Locate the cell with the specified text and output its (X, Y) center coordinate. 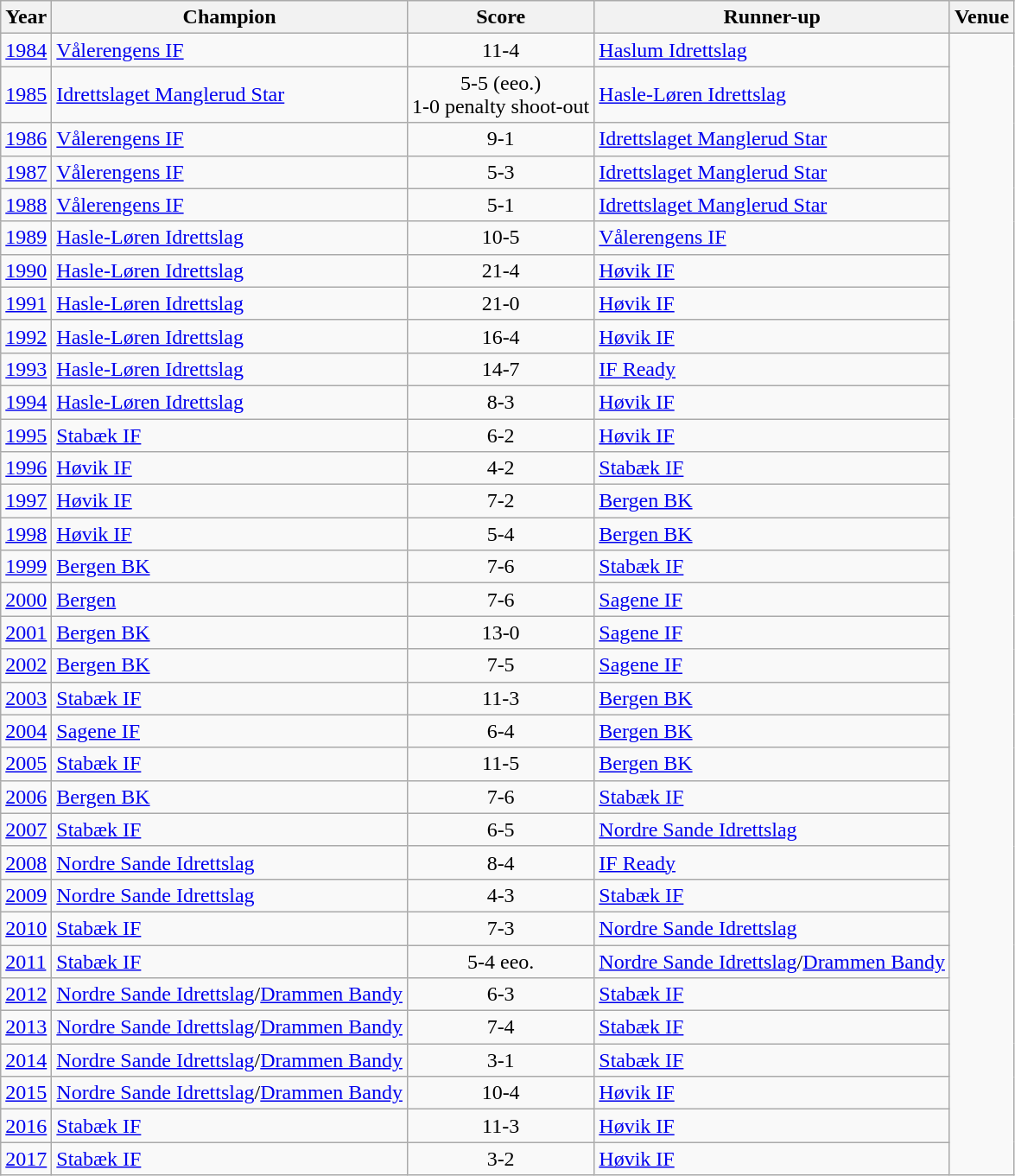
4-2 (500, 468)
7-2 (500, 501)
7-4 (500, 1027)
2007 (26, 830)
5-4 (500, 534)
21-4 (500, 270)
7-5 (500, 665)
1991 (26, 303)
1990 (26, 270)
Score (500, 17)
2002 (26, 665)
3-1 (500, 1060)
2017 (26, 1159)
2010 (26, 928)
2013 (26, 1027)
6-3 (500, 995)
Venue (981, 17)
14-7 (500, 369)
8-4 (500, 862)
5-1 (500, 205)
2006 (26, 797)
Year (26, 17)
8-3 (500, 402)
2004 (26, 731)
Haslum Idrettslag (772, 50)
1988 (26, 205)
2011 (26, 962)
1995 (26, 435)
1994 (26, 402)
Runner-up (772, 17)
6-2 (500, 435)
1996 (26, 468)
5-3 (500, 172)
10-5 (500, 238)
5-4 eeo. (500, 962)
21-0 (500, 303)
Champion (230, 17)
Bergen (230, 600)
1997 (26, 501)
2009 (26, 895)
3-2 (500, 1159)
2003 (26, 698)
1986 (26, 139)
1984 (26, 50)
1992 (26, 336)
2001 (26, 632)
2012 (26, 995)
11-4 (500, 50)
6-5 (500, 830)
1999 (26, 567)
1985 (26, 95)
2005 (26, 764)
1989 (26, 238)
7-3 (500, 928)
5-5 (eeo.)1-0 penalty shoot-out (500, 95)
4-3 (500, 895)
6-4 (500, 731)
10-4 (500, 1093)
13-0 (500, 632)
1993 (26, 369)
2000 (26, 600)
16-4 (500, 336)
11-5 (500, 764)
2016 (26, 1126)
1998 (26, 534)
9-1 (500, 139)
2015 (26, 1093)
2014 (26, 1060)
1987 (26, 172)
2008 (26, 862)
